Identify which cell holds the provided text, then report its [x, y] central coordinate. 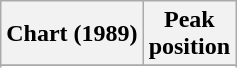
Chart (1989) [72, 34]
Peakposition [189, 34]
